Identify which cell holds the provided text, then report its [x, y] central coordinate. 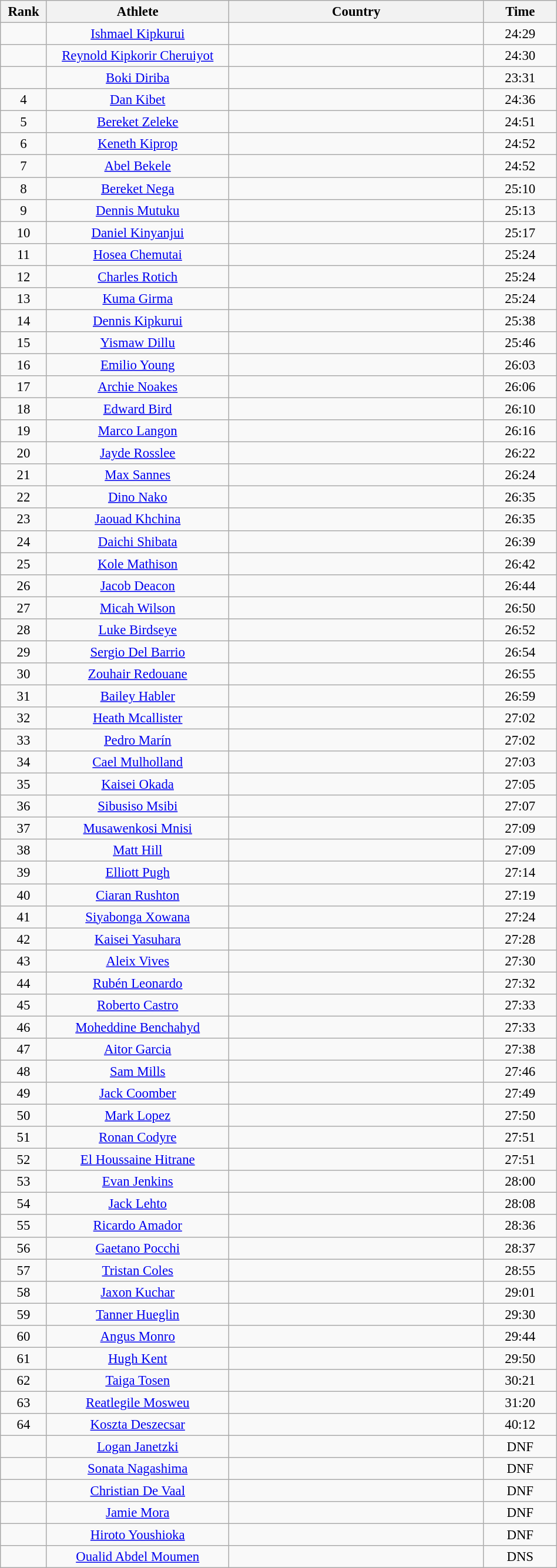
26:59 [520, 696]
20 [24, 453]
Daniel Kinyanjui [137, 233]
Max Sannes [137, 475]
26:22 [520, 453]
10 [24, 233]
Roberto Castro [137, 1005]
43 [24, 961]
26:55 [520, 674]
26:39 [520, 541]
Reatlegile Mosweu [137, 1402]
27:50 [520, 1116]
25:38 [520, 321]
Abel Bekele [137, 166]
Ishmael Kipkurui [137, 34]
Edward Bird [137, 409]
27 [24, 608]
26:16 [520, 431]
55 [24, 1226]
38 [24, 851]
24:36 [520, 100]
12 [24, 277]
23 [24, 520]
28:55 [520, 1270]
29:01 [520, 1292]
Matt Hill [137, 851]
Tristan Coles [137, 1270]
28:36 [520, 1226]
58 [24, 1292]
Kole Mathison [137, 564]
27:49 [520, 1093]
Daichi Shibata [137, 541]
Jaxon Kuchar [137, 1292]
Time [520, 12]
34 [24, 762]
Micah Wilson [137, 608]
29:50 [520, 1358]
Evan Jenkins [137, 1182]
14 [24, 321]
42 [24, 939]
Kaisei Yasuhara [137, 939]
28:00 [520, 1182]
4 [24, 100]
26 [24, 586]
41 [24, 917]
Sibusiso Msibi [137, 806]
Sam Mills [137, 1071]
25:13 [520, 210]
27:28 [520, 939]
36 [24, 806]
24 [24, 541]
27:03 [520, 762]
Aleix Vives [137, 961]
59 [24, 1314]
29 [24, 652]
Cael Mulholland [137, 762]
27:19 [520, 895]
30:21 [520, 1381]
25:17 [520, 233]
Mark Lopez [137, 1116]
Jacob Deacon [137, 586]
48 [24, 1071]
11 [24, 254]
33 [24, 741]
Elliott Pugh [137, 873]
40 [24, 895]
Kuma Girma [137, 299]
52 [24, 1160]
Luke Birdseye [137, 630]
63 [24, 1402]
26:03 [520, 365]
25:10 [520, 189]
24:29 [520, 34]
Dennis Mutuku [137, 210]
Tanner Hueglin [137, 1314]
21 [24, 475]
El Houssaine Hitrane [137, 1160]
Boki Diriba [137, 78]
27:14 [520, 873]
Rubén Leonardo [137, 983]
13 [24, 299]
DNS [520, 1557]
24:51 [520, 122]
61 [24, 1358]
27:46 [520, 1071]
Yismaw Dillu [137, 343]
Hiroto Youshioka [137, 1535]
50 [24, 1116]
8 [24, 189]
5 [24, 122]
Sonata Nagashima [137, 1469]
26:24 [520, 475]
Jack Lehto [137, 1204]
Hosea Chemutai [137, 254]
6 [24, 144]
Bereket Zeleke [137, 122]
17 [24, 387]
28:08 [520, 1204]
Jack Coomber [137, 1093]
Rank [24, 12]
Gaetano Pocchi [137, 1248]
Dino Nako [137, 497]
26:10 [520, 409]
64 [24, 1425]
Jamie Mora [137, 1513]
Kaisei Okada [137, 785]
27:38 [520, 1049]
Bailey Habler [137, 696]
29:30 [520, 1314]
Aitor Garcia [137, 1049]
18 [24, 409]
Ronan Codyre [137, 1138]
Archie Noakes [137, 387]
53 [24, 1182]
56 [24, 1248]
51 [24, 1138]
45 [24, 1005]
Athlete [137, 12]
Bereket Nega [137, 189]
Moheddine Benchahyd [137, 1027]
19 [24, 431]
39 [24, 873]
25 [24, 564]
26:42 [520, 564]
31:20 [520, 1402]
Ciaran Rushton [137, 895]
Oualid Abdel Moumen [137, 1557]
26:54 [520, 652]
Sergio Del Barrio [137, 652]
35 [24, 785]
26:50 [520, 608]
27:30 [520, 961]
26:44 [520, 586]
40:12 [520, 1425]
15 [24, 343]
Angus Monro [137, 1337]
Ricardo Amador [137, 1226]
Jaouad Khchina [137, 520]
23:31 [520, 78]
27:24 [520, 917]
57 [24, 1270]
Taiga Tosen [137, 1381]
25:46 [520, 343]
28:37 [520, 1248]
44 [24, 983]
7 [24, 166]
9 [24, 210]
31 [24, 696]
28 [24, 630]
27:05 [520, 785]
Heath Mcallister [137, 718]
27:07 [520, 806]
27:32 [520, 983]
Jayde Rosslee [137, 453]
54 [24, 1204]
32 [24, 718]
Pedro Marín [137, 741]
37 [24, 829]
24:30 [520, 56]
Emilio Young [137, 365]
62 [24, 1381]
30 [24, 674]
Dan Kibet [137, 100]
Country [356, 12]
Logan Janetzki [137, 1447]
Hugh Kent [137, 1358]
60 [24, 1337]
26:06 [520, 387]
26:52 [520, 630]
16 [24, 365]
46 [24, 1027]
Charles Rotich [137, 277]
Christian De Vaal [137, 1491]
49 [24, 1093]
Reynold Kipkorir Cheruiyot [137, 56]
22 [24, 497]
Dennis Kipkurui [137, 321]
47 [24, 1049]
Zouhair Redouane [137, 674]
Siyabonga Xowana [137, 917]
Koszta Deszecsar [137, 1425]
29:44 [520, 1337]
Marco Langon [137, 431]
Musawenkosi Mnisi [137, 829]
Keneth Kiprop [137, 144]
